Output the (X, Y) coordinate of the center of the cell containing the given text.  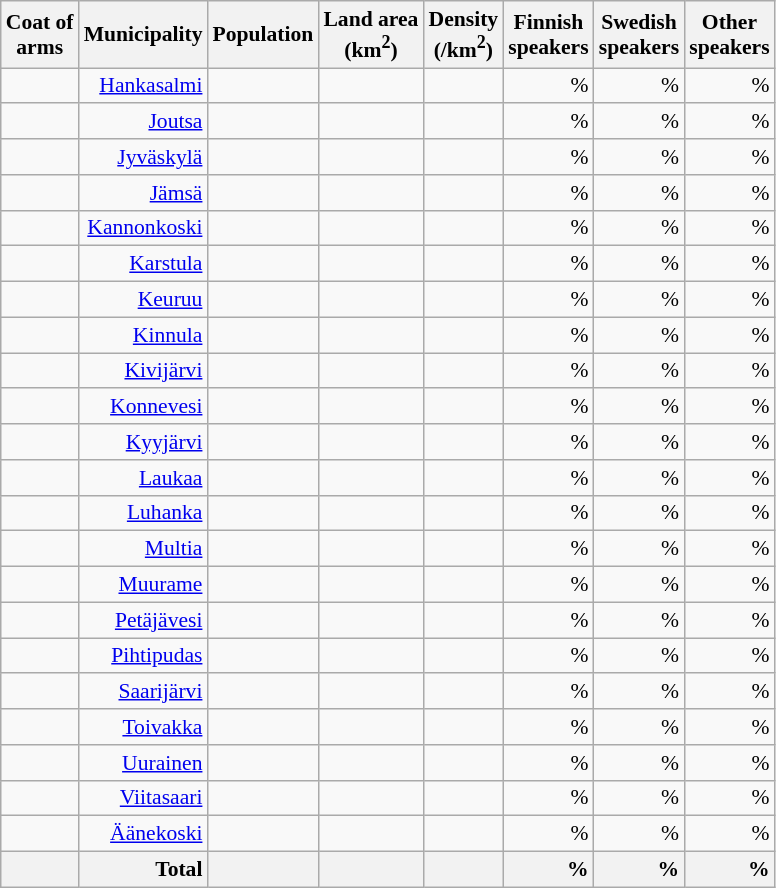
Konnevesi (144, 407)
Muurame (144, 585)
Kinnula (144, 335)
Density(/km2) (463, 34)
Petäjävesi (144, 620)
Municipality (144, 34)
Coat ofarms (40, 34)
Population (262, 34)
Toivakka (144, 727)
Hankasalmi (144, 86)
Pihtipudas (144, 656)
Jämsä (144, 193)
Otherspeakers (729, 34)
Äänekoski (144, 834)
Swedishspeakers (639, 34)
Land area(km2) (370, 34)
Luhanka (144, 513)
Kivijärvi (144, 371)
Jyväskylä (144, 157)
Karstula (144, 264)
Keuruu (144, 300)
Total (144, 870)
Saarijärvi (144, 692)
Laukaa (144, 478)
Viitasaari (144, 798)
Multia (144, 549)
Kyyjärvi (144, 442)
Finnishspeakers (548, 34)
Uurainen (144, 763)
Joutsa (144, 122)
Kannonkoski (144, 228)
